Detect which cell encompasses the target text, then output its [x, y] center coordinate. 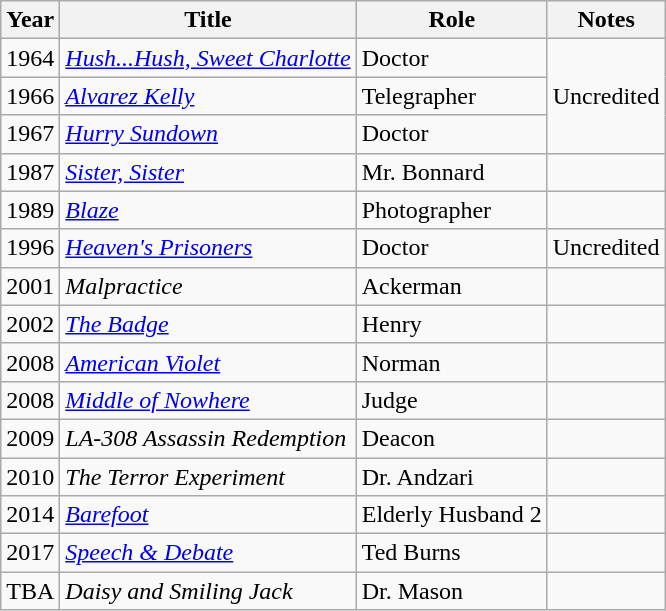
2010 [30, 477]
Sister, Sister [208, 172]
Ted Burns [452, 553]
Ackerman [452, 286]
1987 [30, 172]
Malpractice [208, 286]
Notes [606, 20]
Photographer [452, 210]
2014 [30, 515]
Mr. Bonnard [452, 172]
Role [452, 20]
2009 [30, 438]
1964 [30, 58]
Dr. Mason [452, 591]
Heaven's Prisoners [208, 248]
1966 [30, 96]
TBA [30, 591]
Speech & Debate [208, 553]
Year [30, 20]
American Violet [208, 362]
1996 [30, 248]
The Terror Experiment [208, 477]
LA-308 Assassin Redemption [208, 438]
Hush...Hush, Sweet Charlotte [208, 58]
Norman [452, 362]
Alvarez Kelly [208, 96]
Daisy and Smiling Jack [208, 591]
The Badge [208, 324]
Title [208, 20]
Telegrapher [452, 96]
2001 [30, 286]
Hurry Sundown [208, 134]
Elderly Husband 2 [452, 515]
Middle of Nowhere [208, 400]
1989 [30, 210]
Blaze [208, 210]
Dr. Andzari [452, 477]
Henry [452, 324]
2002 [30, 324]
1967 [30, 134]
Judge [452, 400]
2017 [30, 553]
Deacon [452, 438]
Barefoot [208, 515]
